Capture the cell that displays the provided text and extract its (X, Y) central coordinate. 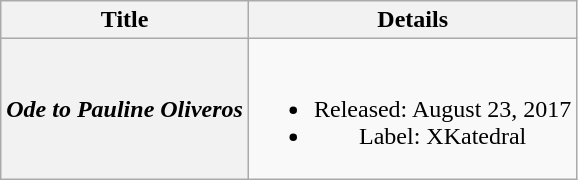
Ode to Pauline Oliveros (125, 109)
Title (125, 20)
Released: August 23, 2017Label: XKatedral (412, 109)
Details (412, 20)
